Output the (X, Y) coordinate of the center of the cell containing the given text.  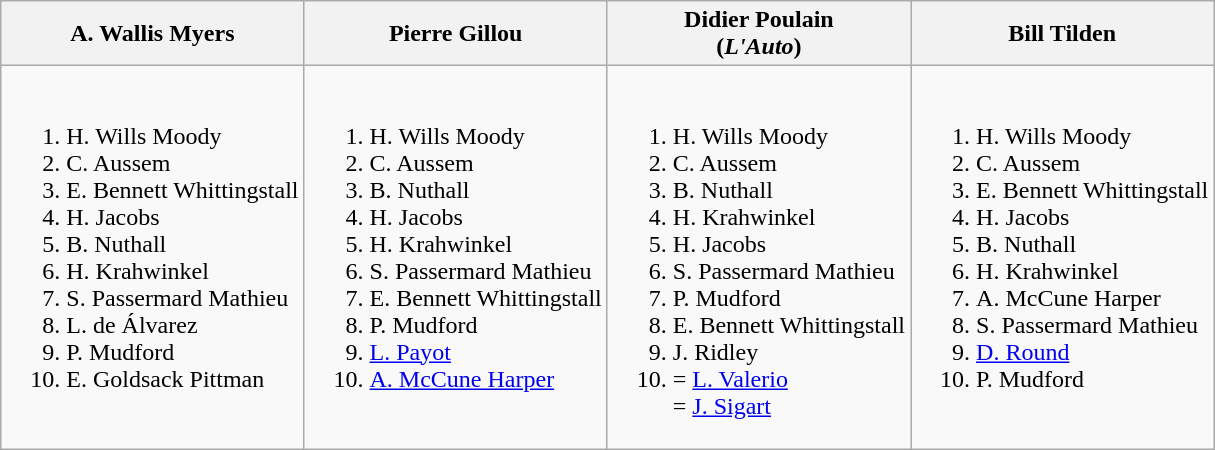
Bill Tilden (1062, 34)
H. Wills Moody C. Aussem E. Bennett Whittingstall H. Jacobs B. Nuthall H. Krahwinkel A. McCune Harper S. Passermard Mathieu D. Round P. Mudford (1062, 258)
A. Wallis Myers (152, 34)
Pierre Gillou (456, 34)
H. Wills Moody C. Aussem B. Nuthall H. Jacobs H. Krahwinkel S. Passermard Mathieu E. Bennett Whittingstall P. Mudford L. Payot A. McCune Harper (456, 258)
Didier Poulain(L'Auto) (758, 34)
